Detect which cell encompasses the target text, then output its (x, y) center coordinate. 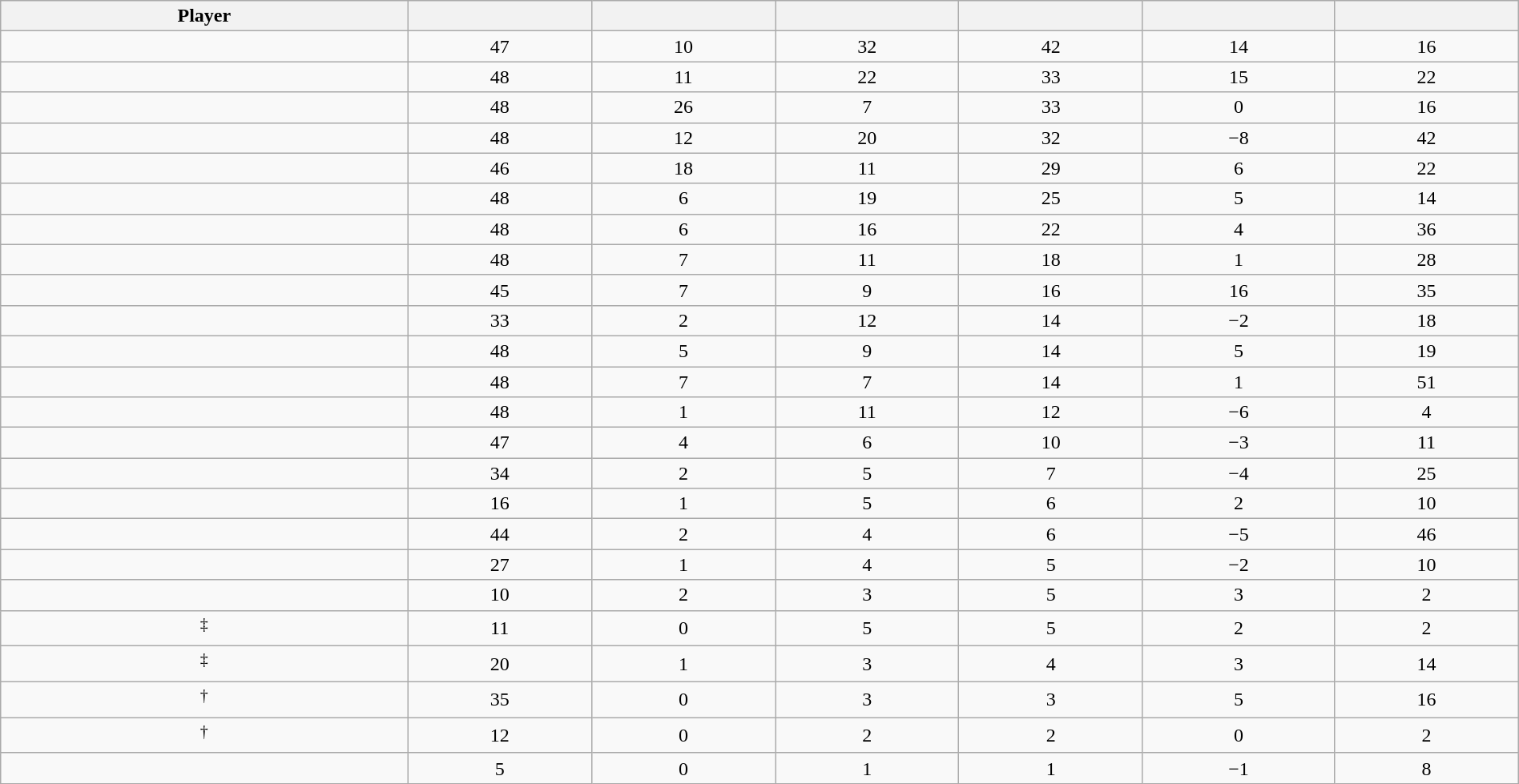
34 (500, 473)
28 (1426, 259)
−4 (1239, 473)
36 (1426, 229)
44 (500, 534)
29 (1051, 168)
Player (204, 16)
27 (500, 565)
26 (683, 107)
−5 (1239, 534)
−6 (1239, 412)
−8 (1239, 138)
45 (500, 290)
−1 (1239, 768)
8 (1426, 768)
15 (1239, 77)
51 (1426, 382)
−3 (1239, 443)
